From the cell containing the given text, extract its center point as (x, y) coordinate. 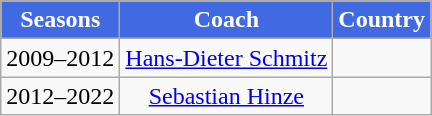
2009–2012 (60, 58)
Sebastian Hinze (226, 96)
Hans-Dieter Schmitz (226, 58)
Country (382, 20)
Seasons (60, 20)
Coach (226, 20)
2012–2022 (60, 96)
